Extract the [x, y] coordinate from the center of the cell holding the provided text.  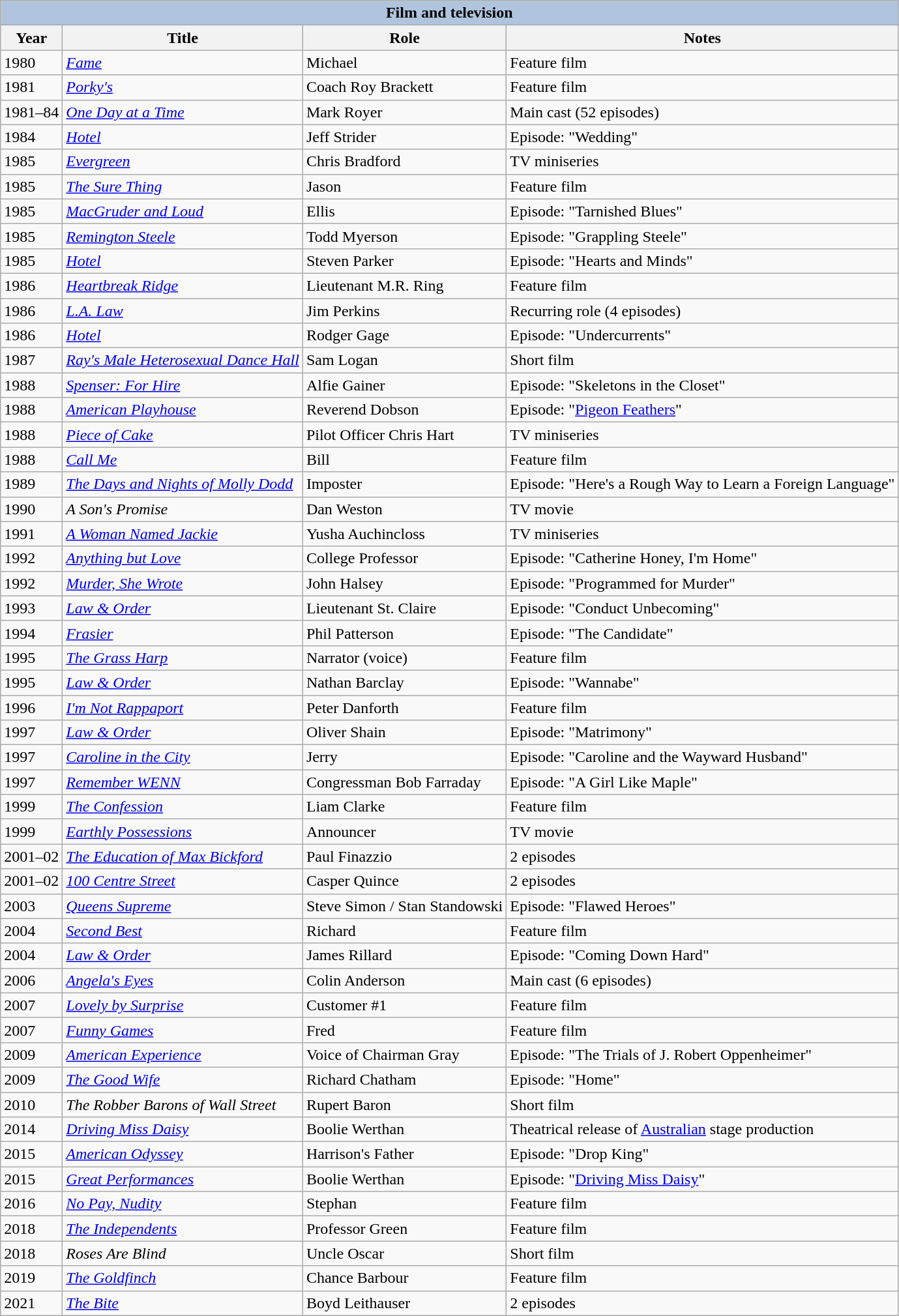
Voice of Chairman Gray [404, 1055]
1990 [31, 509]
Lovely by Surprise [183, 1005]
Rupert Baron [404, 1105]
1989 [31, 484]
Episode: "Programmed for Murder" [703, 583]
The Days and Nights of Molly Dodd [183, 484]
The Sure Thing [183, 186]
Episode: "The Trials of J. Robert Oppenheimer" [703, 1055]
Casper Quince [404, 881]
The Robber Barons of Wall Street [183, 1105]
Richard Chatham [404, 1079]
Episode: "Wannabe" [703, 682]
No Pay, Nudity [183, 1204]
Roses Are Blind [183, 1253]
Sam Logan [404, 360]
Stephan [404, 1204]
Piece of Cake [183, 435]
The Bite [183, 1303]
Evergreen [183, 162]
2019 [31, 1278]
Announcer [404, 832]
Jason [404, 186]
Peter Danforth [404, 707]
Frasier [183, 633]
Episode: "Grappling Steele" [703, 236]
Lieutenant St. Claire [404, 608]
Fame [183, 63]
Jim Perkins [404, 311]
Narrator (voice) [404, 658]
Chance Barbour [404, 1278]
Alfie Gainer [404, 385]
Michael [404, 63]
1984 [31, 137]
Reverend Dobson [404, 410]
Bill [404, 460]
MacGruder and Loud [183, 211]
Funny Games [183, 1030]
Call Me [183, 460]
Todd Myerson [404, 236]
James Rillard [404, 956]
1993 [31, 608]
Earthly Possessions [183, 832]
Episode: "Skeletons in the Closet" [703, 385]
Remember WENN [183, 782]
Episode: "Tarnished Blues" [703, 211]
College Professor [404, 559]
Liam Clarke [404, 807]
Episode: "Pigeon Feathers" [703, 410]
Steve Simon / Stan Standowski [404, 906]
2014 [31, 1130]
1994 [31, 633]
The Grass Harp [183, 658]
Uncle Oscar [404, 1253]
The Independents [183, 1229]
The Good Wife [183, 1079]
Episode: "Conduct Unbecoming" [703, 608]
Second Best [183, 931]
The Goldfinch [183, 1278]
Episode: "Matrimony" [703, 733]
Episode: "Coming Down Hard" [703, 956]
Harrison's Father [404, 1154]
Episode: "Here's a Rough Way to Learn a Foreign Language" [703, 484]
Great Performances [183, 1179]
Remington Steele [183, 236]
Pilot Officer Chris Hart [404, 435]
I'm Not Rappaport [183, 707]
Main cast (52 episodes) [703, 112]
2021 [31, 1303]
Role [404, 38]
Notes [703, 38]
Episode: "Wedding" [703, 137]
Episode: "Caroline and the Wayward Husband" [703, 757]
Colin Anderson [404, 980]
Nathan Barclay [404, 682]
Customer #1 [404, 1005]
Episode: "Hearts and Minds" [703, 261]
American Odyssey [183, 1154]
Ellis [404, 211]
Ray's Male Heterosexual Dance Hall [183, 360]
Oliver Shain [404, 733]
Caroline in the City [183, 757]
Jeff Strider [404, 137]
1987 [31, 360]
Episode: "Drop King" [703, 1154]
Spenser: For Hire [183, 385]
Anything but Love [183, 559]
100 Centre Street [183, 881]
The Education of Max Bickford [183, 856]
Recurring role (4 episodes) [703, 311]
1980 [31, 63]
Main cast (6 episodes) [703, 980]
Yusha Auchincloss [404, 534]
Jerry [404, 757]
Episode: "The Candidate" [703, 633]
Episode: "Flawed Heroes" [703, 906]
Episode: "Driving Miss Daisy" [703, 1179]
Title [183, 38]
Queens Supreme [183, 906]
2016 [31, 1204]
Driving Miss Daisy [183, 1130]
Phil Patterson [404, 633]
Episode: "Undercurrents" [703, 336]
2010 [31, 1105]
1991 [31, 534]
A Woman Named Jackie [183, 534]
2003 [31, 906]
Fred [404, 1030]
1981–84 [31, 112]
One Day at a Time [183, 112]
Theatrical release of Australian stage production [703, 1130]
1981 [31, 87]
Episode: "Catherine Honey, I'm Home" [703, 559]
Murder, She Wrote [183, 583]
Film and television [450, 13]
Heartbreak Ridge [183, 285]
2006 [31, 980]
American Playhouse [183, 410]
Paul Finazzio [404, 856]
American Experience [183, 1055]
L.A. Law [183, 311]
Congressman Bob Farraday [404, 782]
1996 [31, 707]
Dan Weston [404, 509]
Steven Parker [404, 261]
Episode: "A Girl Like Maple" [703, 782]
Porky's [183, 87]
Angela's Eyes [183, 980]
Rodger Gage [404, 336]
Episode: "Home" [703, 1079]
Mark Royer [404, 112]
Year [31, 38]
Coach Roy Brackett [404, 87]
John Halsey [404, 583]
Professor Green [404, 1229]
Imposter [404, 484]
Richard [404, 931]
Chris Bradford [404, 162]
A Son's Promise [183, 509]
Lieutenant M.R. Ring [404, 285]
The Confession [183, 807]
Boyd Leithauser [404, 1303]
